Capture the cell that displays the provided text and extract its (x, y) central coordinate. 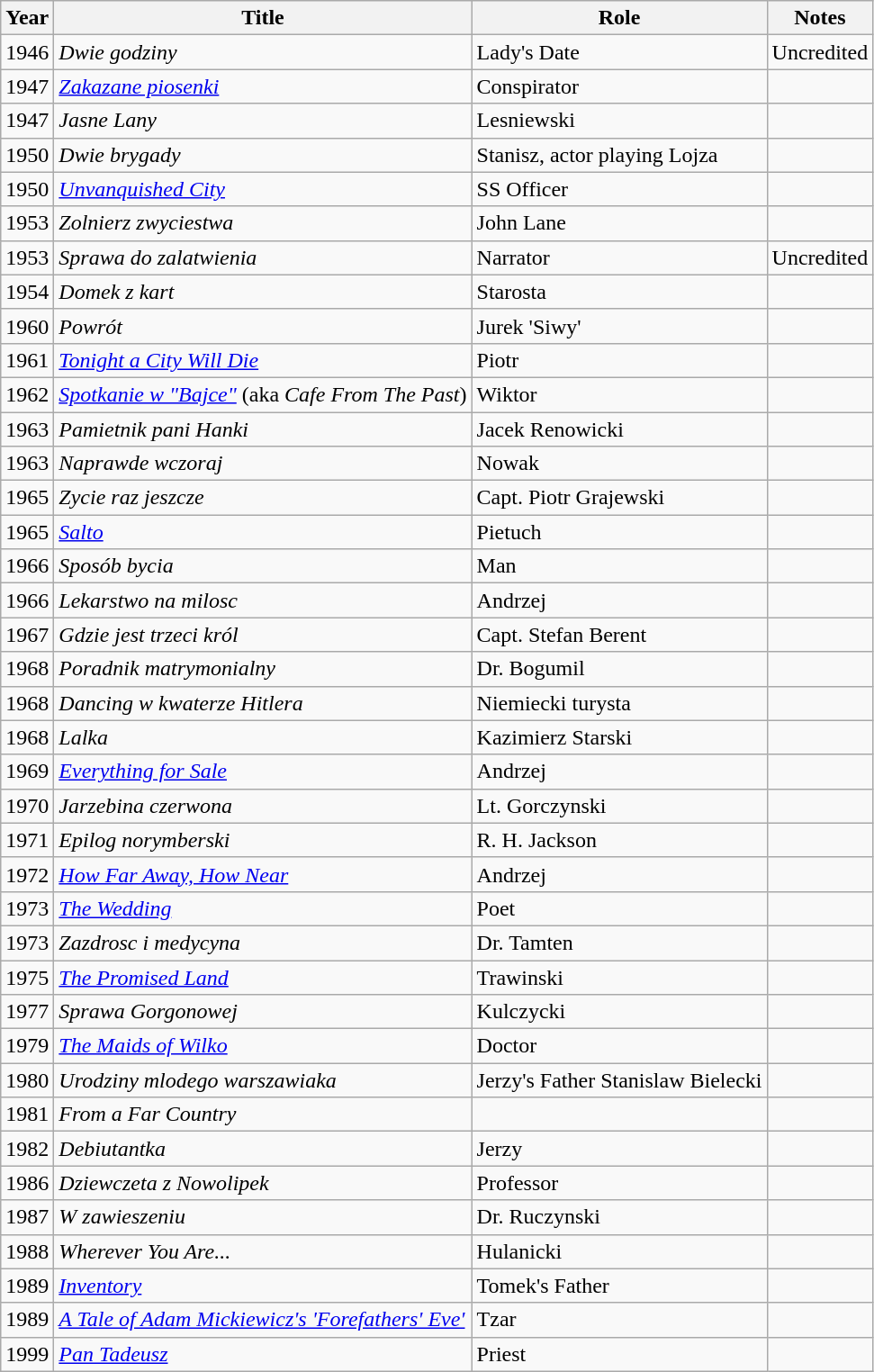
The Promised Land (263, 977)
Poradnik matrymonialny (263, 669)
Stanisz, actor playing Lojza (619, 155)
Jurek 'Siwy' (619, 326)
1975 (27, 977)
1982 (27, 1149)
Pamietnik pani Hanki (263, 429)
Dziewczeta z Nowolipek (263, 1183)
Priest (619, 1354)
The Wedding (263, 908)
1954 (27, 292)
Jerzy (619, 1149)
How Far Away, How Near (263, 874)
1979 (27, 1046)
1967 (27, 635)
Jasne Lany (263, 121)
Zolnierz zwyciestwa (263, 223)
Jacek Renowicki (619, 429)
1977 (27, 1012)
Wherever You Are... (263, 1251)
Capt. Stefan Berent (619, 635)
W zawieszeniu (263, 1217)
R. H. Jackson (619, 840)
Salto (263, 532)
Dr. Ruczynski (619, 1217)
Domek z kart (263, 292)
Unvanquished City (263, 189)
Man (619, 566)
Everything for Sale (263, 772)
Zakazane piosenki (263, 86)
Lekarstwo na milosc (263, 600)
1987 (27, 1217)
Dwie godziny (263, 52)
Lt. Gorczynski (619, 806)
SS Officer (619, 189)
Dr. Tamten (619, 943)
Nowak (619, 464)
Gdzie jest trzeci król (263, 635)
Inventory (263, 1286)
Starosta (619, 292)
Year (27, 18)
Niemiecki turysta (619, 703)
1986 (27, 1183)
1971 (27, 840)
Kazimierz Starski (619, 737)
1970 (27, 806)
Sposób bycia (263, 566)
Epilog norymberski (263, 840)
Conspirator (619, 86)
1962 (27, 394)
John Lane (619, 223)
Tonight a City Will Die (263, 360)
1969 (27, 772)
Poet (619, 908)
From a Far Country (263, 1115)
Title (263, 18)
Urodziny mlodego warszawiaka (263, 1080)
Spotkanie w "Bajce" (aka Cafe From The Past) (263, 394)
Professor (619, 1183)
1999 (27, 1354)
Tzar (619, 1320)
Zycie raz jeszcze (263, 498)
Wiktor (619, 394)
Trawinski (619, 977)
Pan Tadeusz (263, 1354)
The Maids of Wilko (263, 1046)
Jarzebina czerwona (263, 806)
Piotr (619, 360)
1961 (27, 360)
1960 (27, 326)
Kulczycki (619, 1012)
Narrator (619, 257)
A Tale of Adam Mickiewicz's 'Forefathers' Eve' (263, 1320)
Lesniewski (619, 121)
Lalka (263, 737)
Dr. Bogumil (619, 669)
Naprawde wczoraj (263, 464)
Role (619, 18)
Jerzy's Father Stanislaw Bielecki (619, 1080)
Pietuch (619, 532)
Sprawa Gorgonowej (263, 1012)
Tomek's Father (619, 1286)
1980 (27, 1080)
Zazdrosc i medycyna (263, 943)
1988 (27, 1251)
Powrót (263, 326)
1972 (27, 874)
Lady's Date (619, 52)
1981 (27, 1115)
Notes (820, 18)
Doctor (619, 1046)
Hulanicki (619, 1251)
Dwie brygady (263, 155)
Sprawa do zalatwienia (263, 257)
Debiutantka (263, 1149)
Dancing w kwaterze Hitlera (263, 703)
1946 (27, 52)
Capt. Piotr Grajewski (619, 498)
